Identify which cell holds the provided text, then report its (x, y) central coordinate. 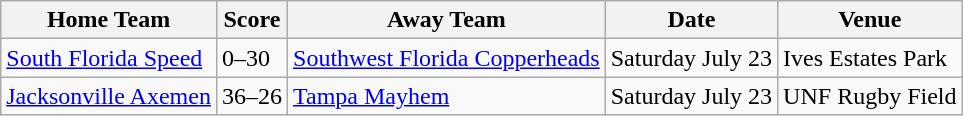
Home Team (109, 20)
Ives Estates Park (870, 58)
36–26 (252, 96)
Away Team (447, 20)
Venue (870, 20)
Southwest Florida Copperheads (447, 58)
UNF Rugby Field (870, 96)
Score (252, 20)
Jacksonville Axemen (109, 96)
0–30 (252, 58)
Tampa Mayhem (447, 96)
Date (691, 20)
South Florida Speed (109, 58)
